Return (X, Y) of the center of cell containing provided text 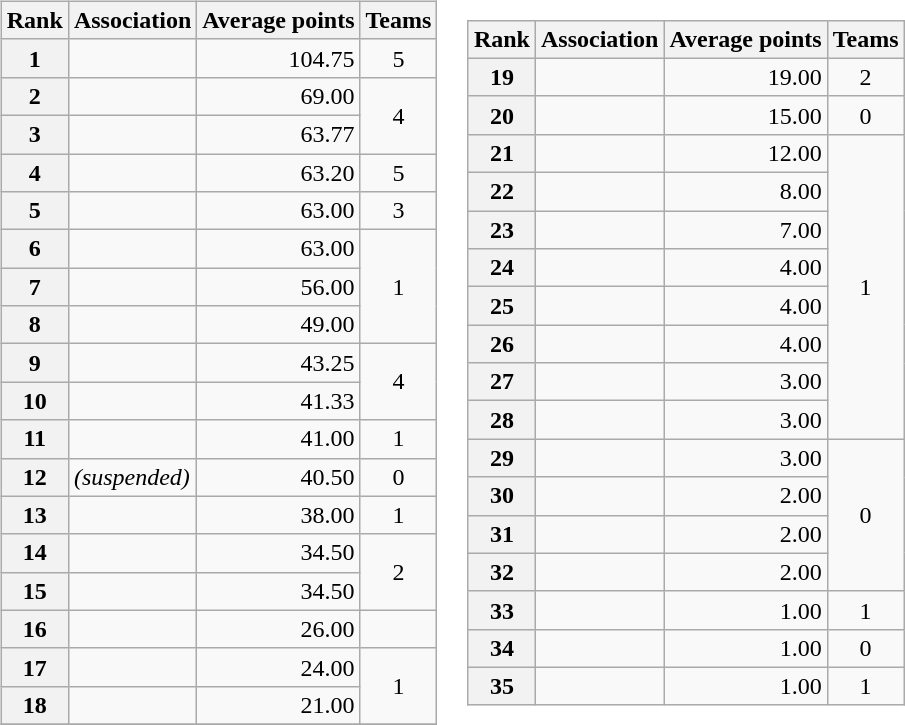
12 (34, 477)
32 (502, 572)
35 (502, 686)
6 (34, 249)
63.77 (278, 134)
31 (502, 534)
40.50 (278, 477)
27 (502, 382)
41.00 (278, 439)
13 (34, 515)
16 (34, 629)
30 (502, 496)
56.00 (278, 287)
26 (502, 344)
15 (34, 591)
8.00 (746, 192)
24 (502, 268)
104.75 (278, 58)
7 (34, 287)
19 (502, 77)
29 (502, 458)
33 (502, 610)
9 (34, 363)
41.33 (278, 401)
69.00 (278, 96)
(suspended) (132, 477)
23 (502, 230)
25 (502, 306)
10 (34, 401)
49.00 (278, 325)
21.00 (278, 705)
11 (34, 439)
14 (34, 553)
19.00 (746, 77)
7.00 (746, 230)
34 (502, 648)
8 (34, 325)
21 (502, 153)
38.00 (278, 515)
12.00 (746, 153)
63.20 (278, 173)
43.25 (278, 363)
24.00 (278, 667)
17 (34, 667)
22 (502, 192)
20 (502, 115)
15.00 (746, 115)
26.00 (278, 629)
18 (34, 705)
28 (502, 420)
